Search for the cell housing the specified text and yield its (x, y) center coordinate. 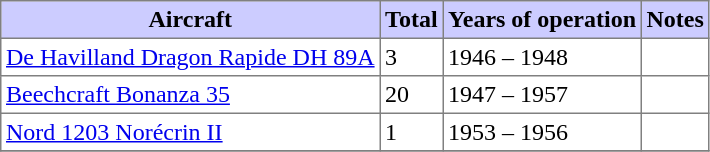
1953 – 1956 (542, 132)
20 (412, 95)
1947 – 1957 (542, 95)
1 (412, 132)
Nord 1203 Norécrin II (190, 132)
Aircraft (190, 20)
Beechcraft Bonanza 35 (190, 95)
De Havilland Dragon Rapide DH 89A (190, 57)
1946 – 1948 (542, 57)
Notes (675, 20)
Total (412, 20)
Years of operation (542, 20)
3 (412, 57)
